For the text-containing cell, return its midpoint in [x, y] coordinate format. 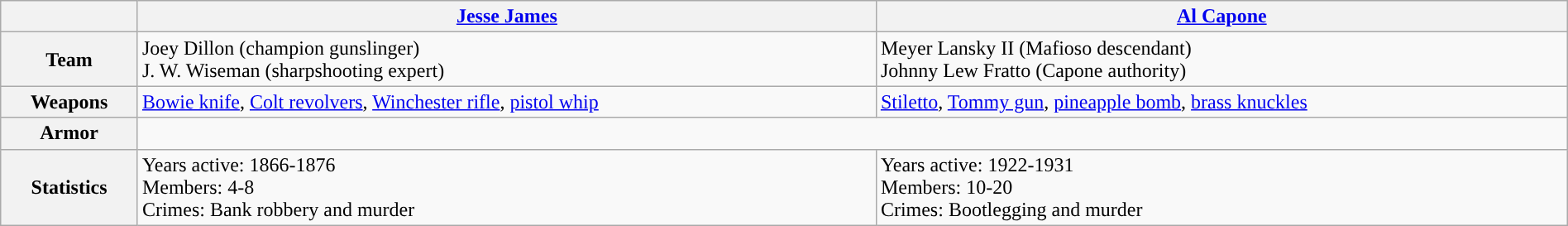
Jesse James [506, 17]
Joey Dillon (champion gunslinger)J. W. Wiseman (sharpshooting expert) [506, 60]
Meyer Lansky II (Mafioso descendant)Johnny Lew Fratto (Capone authority) [1221, 60]
Al Capone [1221, 17]
Statistics [69, 187]
Years active: 1922-1931Members: 10-20Crimes: Bootlegging and murder [1221, 187]
Weapons [69, 102]
Stiletto, Tommy gun, pineapple bomb, brass knuckles [1221, 102]
Bowie knife, Colt revolvers, Winchester rifle, pistol whip [506, 102]
Team [69, 60]
Years active: 1866-1876Members: 4-8Crimes: Bank robbery and murder [506, 187]
Armor [69, 133]
